Provide the [X, Y] coordinate of the cell's center where the given text is located.  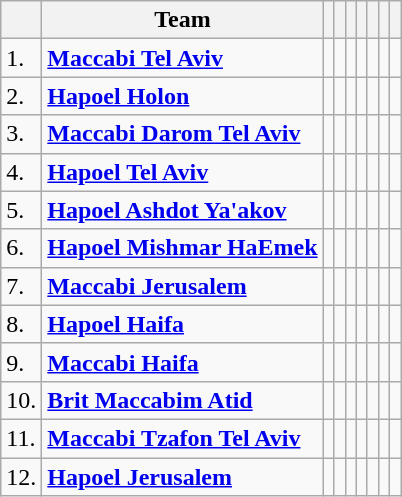
Maccabi Tel Aviv [182, 58]
8. [22, 324]
Hapoel Ashdot Ya'akov [182, 210]
1. [22, 58]
Hapoel Holon [182, 96]
Hapoel Haifa [182, 324]
Maccabi Haifa [182, 362]
Hapoel Tel Aviv [182, 172]
4. [22, 172]
Team [182, 20]
Maccabi Darom Tel Aviv [182, 134]
2. [22, 96]
9. [22, 362]
Hapoel Mishmar HaEmek [182, 248]
Hapoel Jerusalem [182, 477]
Brit Maccabim Atid [182, 400]
Maccabi Jerusalem [182, 286]
12. [22, 477]
5. [22, 210]
6. [22, 248]
10. [22, 400]
Maccabi Tzafon Tel Aviv [182, 438]
3. [22, 134]
11. [22, 438]
7. [22, 286]
